Provide the (x, y) coordinate of the cell's center where the given text is located.  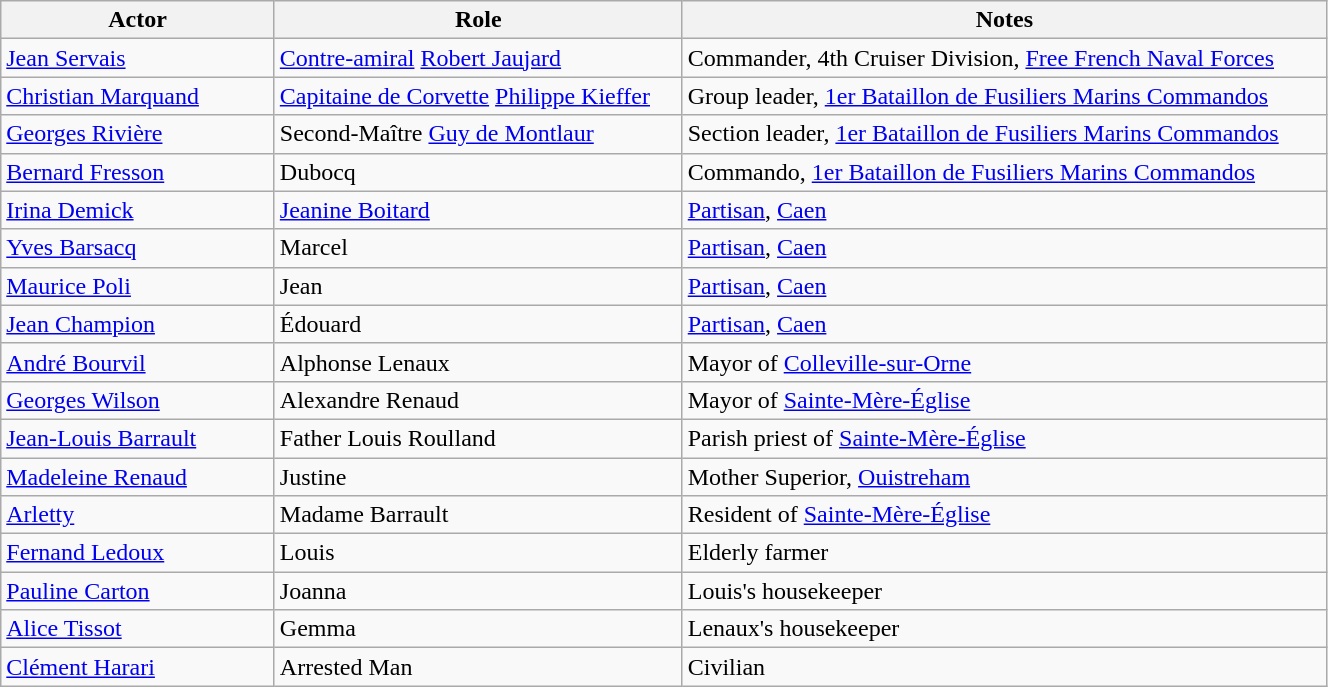
Madeleine Renaud (138, 477)
Role (478, 20)
Mother Superior, Ouistreham (1004, 477)
Christian Marquand (138, 96)
Georges Rivière (138, 134)
Alphonse Lenaux (478, 362)
Second-Maître Guy de Montlaur (478, 134)
Irina Demick (138, 210)
Édouard (478, 324)
Section leader, 1er Bataillon de Fusiliers Marins Commandos (1004, 134)
Alice Tissot (138, 629)
Commander, 4th Cruiser Division, Free French Naval Forces (1004, 58)
Marcel (478, 248)
Jean (478, 286)
Father Louis Roulland (478, 438)
Capitaine de Corvette Philippe Kieffer (478, 96)
Actor (138, 20)
Jean-Louis Barrault (138, 438)
Arletty (138, 515)
Louis's housekeeper (1004, 591)
Jeanine Boitard (478, 210)
André Bourvil (138, 362)
Parish priest of Sainte-Mère-Église (1004, 438)
Madame Barrault (478, 515)
Clément Harari (138, 667)
Contre-amiral Robert Jaujard (478, 58)
Lenaux's housekeeper (1004, 629)
Georges Wilson (138, 400)
Justine (478, 477)
Mayor of Colleville-sur-Orne (1004, 362)
Alexandre Renaud (478, 400)
Jean Servais (138, 58)
Dubocq (478, 172)
Commando, 1er Bataillon de Fusiliers Marins Commandos (1004, 172)
Yves Barsacq (138, 248)
Arrested Man (478, 667)
Joanna (478, 591)
Mayor of Sainte-Mère-Église (1004, 400)
Jean Champion (138, 324)
Pauline Carton (138, 591)
Louis (478, 553)
Gemma (478, 629)
Notes (1004, 20)
Group leader, 1er Bataillon de Fusiliers Marins Commandos (1004, 96)
Civilian (1004, 667)
Maurice Poli (138, 286)
Resident of Sainte-Mère-Église (1004, 515)
Fernand Ledoux (138, 553)
Elderly farmer (1004, 553)
Bernard Fresson (138, 172)
